Scan for the cell matching the given text and deliver its (X, Y) coordinate at center. 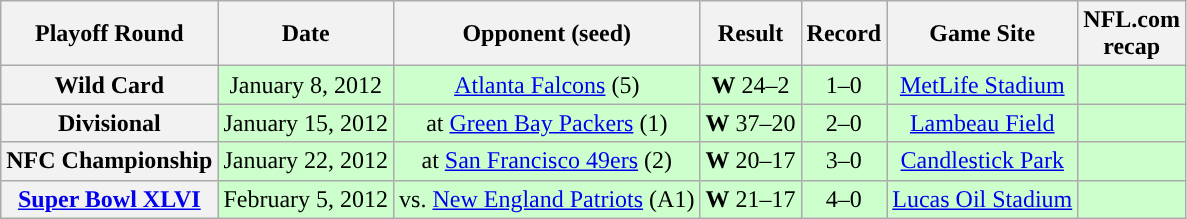
W 37–20 (750, 123)
January 15, 2012 (306, 123)
NFL.comrecap (1132, 34)
Record (844, 34)
Date (306, 34)
Wild Card (110, 85)
Game Site (982, 34)
January 8, 2012 (306, 85)
at San Francisco 49ers (2) (547, 161)
Lambeau Field (982, 123)
Candlestick Park (982, 161)
February 5, 2012 (306, 199)
Divisional (110, 123)
January 22, 2012 (306, 161)
1–0 (844, 85)
MetLife Stadium (982, 85)
W 24–2 (750, 85)
Super Bowl XLVI (110, 199)
2–0 (844, 123)
Lucas Oil Stadium (982, 199)
4–0 (844, 199)
Atlanta Falcons (5) (547, 85)
Playoff Round (110, 34)
vs. New England Patriots (A1) (547, 199)
W 20–17 (750, 161)
3–0 (844, 161)
Opponent (seed) (547, 34)
W 21–17 (750, 199)
Result (750, 34)
at Green Bay Packers (1) (547, 123)
NFC Championship (110, 161)
